Detect which cell encompasses the target text, then output its (X, Y) center coordinate. 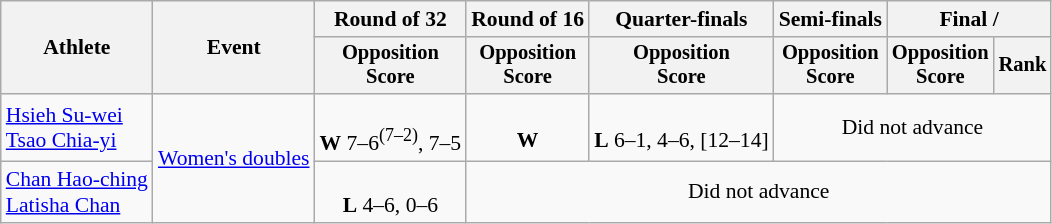
Quarter-finals (682, 19)
Semi-finals (830, 19)
Round of 32 (391, 19)
W 7–6(7–2), 7–5 (391, 128)
L 4–6, 0–6 (391, 192)
Final / (969, 19)
Women's doubles (234, 158)
L 6–1, 4–6, [12–14] (682, 128)
Chan Hao-ching Latisha Chan (77, 192)
Event (234, 48)
Round of 16 (528, 19)
Rank (1023, 66)
Athlete (77, 48)
W (528, 128)
Hsieh Su-wei Tsao Chia-yi (77, 128)
